Provide the (x, y) coordinate of the cell's center where the given text is located.  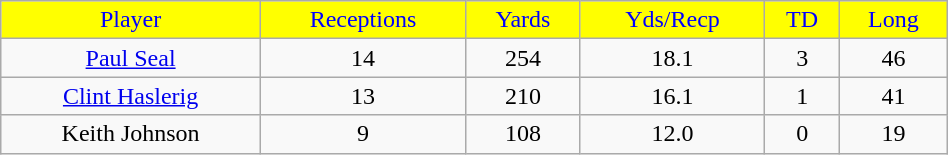
9 (362, 134)
18.1 (672, 58)
46 (894, 58)
12.0 (672, 134)
0 (802, 134)
14 (362, 58)
Yards (522, 20)
Paul Seal (131, 58)
Receptions (362, 20)
108 (522, 134)
19 (894, 134)
3 (802, 58)
TD (802, 20)
Keith Johnson (131, 134)
Yds/Recp (672, 20)
16.1 (672, 96)
254 (522, 58)
Long (894, 20)
13 (362, 96)
1 (802, 96)
Player (131, 20)
Clint Haslerig (131, 96)
41 (894, 96)
210 (522, 96)
